Capture the cell that displays the provided text and extract its (X, Y) central coordinate. 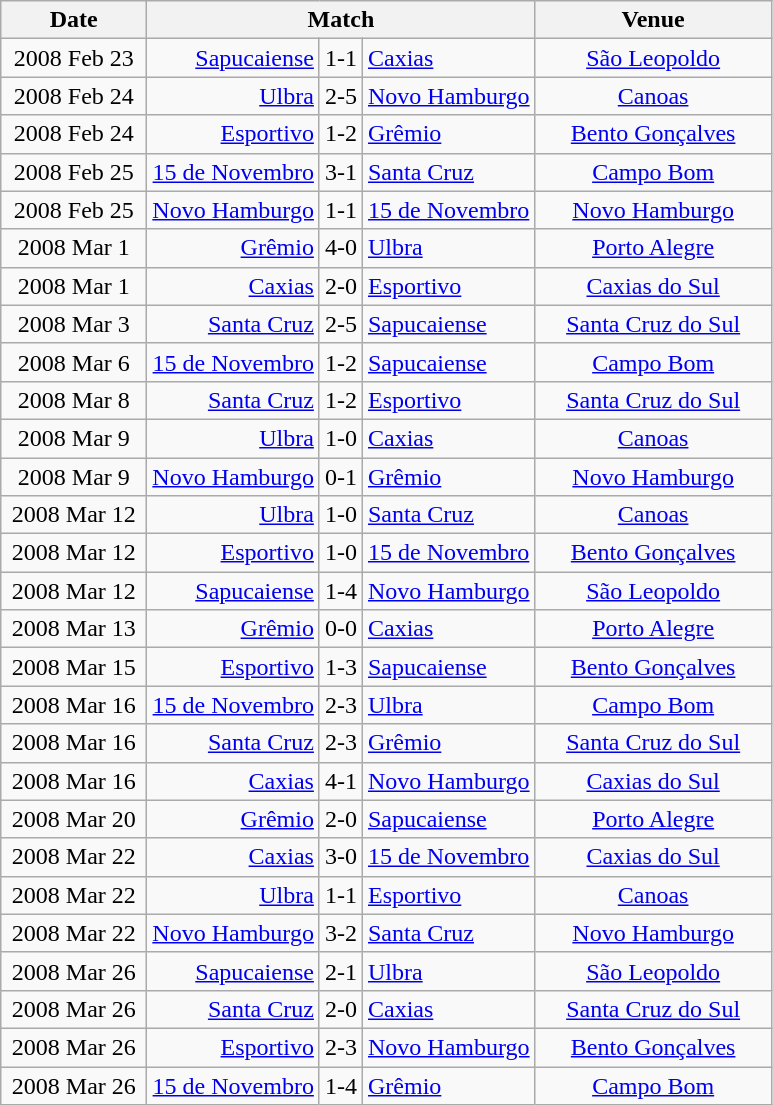
2008 Mar 20 (74, 819)
3-1 (340, 172)
0-0 (340, 629)
2008 Mar 6 (74, 362)
1-3 (340, 667)
2008 Mar 3 (74, 324)
3-2 (340, 933)
2-1 (340, 971)
Venue (653, 20)
Match (341, 20)
3-0 (340, 857)
0-1 (340, 477)
2008 Mar 13 (74, 629)
2008 Feb 23 (74, 58)
4-1 (340, 781)
Date (74, 20)
2008 Mar 8 (74, 400)
2008 Mar 15 (74, 667)
4-0 (340, 248)
